Search for the cell housing the specified text and yield its [X, Y] center coordinate. 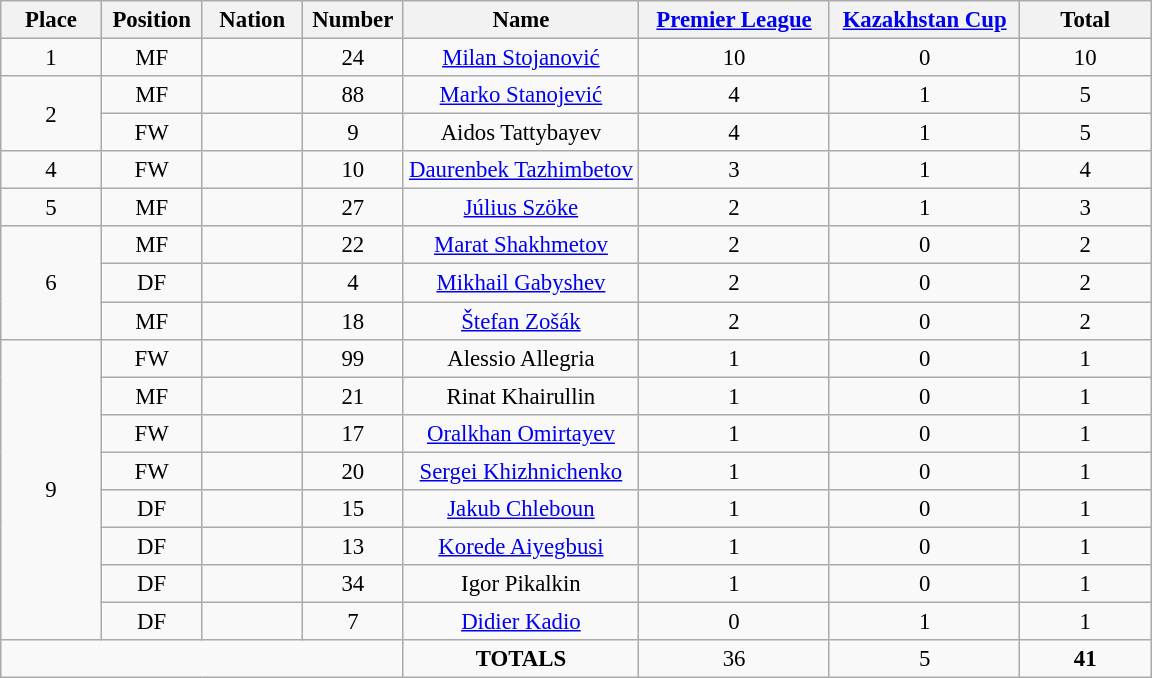
Kazakhstan Cup [924, 20]
17 [354, 433]
Oralkhan Omirtayev [521, 433]
Jakub Chleboun [521, 509]
Sergei Khizhnichenko [521, 471]
88 [354, 95]
Marko Stanojević [521, 95]
Nation [252, 20]
Marat Shakhmetov [521, 245]
36 [734, 659]
7 [354, 621]
21 [354, 396]
Didier Kadio [521, 621]
Milan Stojanović [521, 58]
Name [521, 20]
Aidos Tattybayev [521, 133]
Mikhail Gabyshev [521, 283]
13 [354, 546]
22 [354, 245]
Rinat Khairullin [521, 396]
Korede Aiyegbusi [521, 546]
Alessio Allegria [521, 358]
Igor Pikalkin [521, 584]
TOTALS [521, 659]
Place [52, 20]
20 [354, 471]
Total [1086, 20]
Premier League [734, 20]
Július Szöke [521, 208]
Štefan Zošák [521, 321]
18 [354, 321]
34 [354, 584]
Position [152, 20]
6 [52, 282]
15 [354, 509]
27 [354, 208]
99 [354, 358]
Daurenbek Tazhimbetov [521, 170]
24 [354, 58]
Number [354, 20]
41 [1086, 659]
